Return [x, y] of the center of cell containing provided text 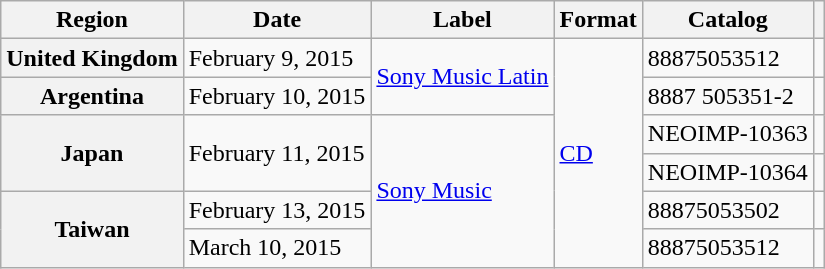
Label [462, 20]
Region [92, 20]
February 13, 2015 [277, 210]
CD [598, 153]
NEOIMP-10363 [728, 134]
Sony Music [462, 191]
88875053502 [728, 210]
February 11, 2015 [277, 153]
United Kingdom [92, 58]
8887 505351-2 [728, 96]
Format [598, 20]
February 10, 2015 [277, 96]
Sony Music Latin [462, 77]
Japan [92, 153]
NEOIMP-10364 [728, 172]
March 10, 2015 [277, 248]
Catalog [728, 20]
Taiwan [92, 229]
Argentina [92, 96]
February 9, 2015 [277, 58]
Date [277, 20]
